Search for the cell housing the specified text and yield its (x, y) center coordinate. 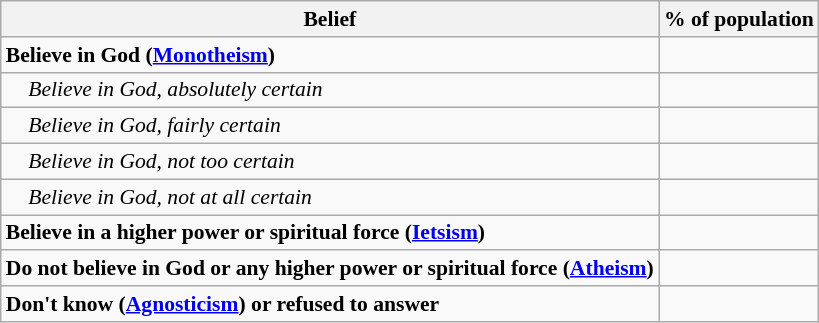
Don't know (Agnosticism) or refused to answer (330, 304)
Do not believe in God or any higher power or spiritual force (Atheism) (330, 269)
Belief (330, 19)
Believe in God (Monotheism) (330, 55)
Believe in God, not at all certain (330, 197)
Believe in God, not too certain (330, 162)
% of population (739, 19)
Believe in a higher power or spiritual force (Ietsism) (330, 233)
Believe in God, absolutely certain (330, 90)
Believe in God, fairly certain (330, 126)
